From the cell containing the given text, extract its center point as (X, Y) coordinate. 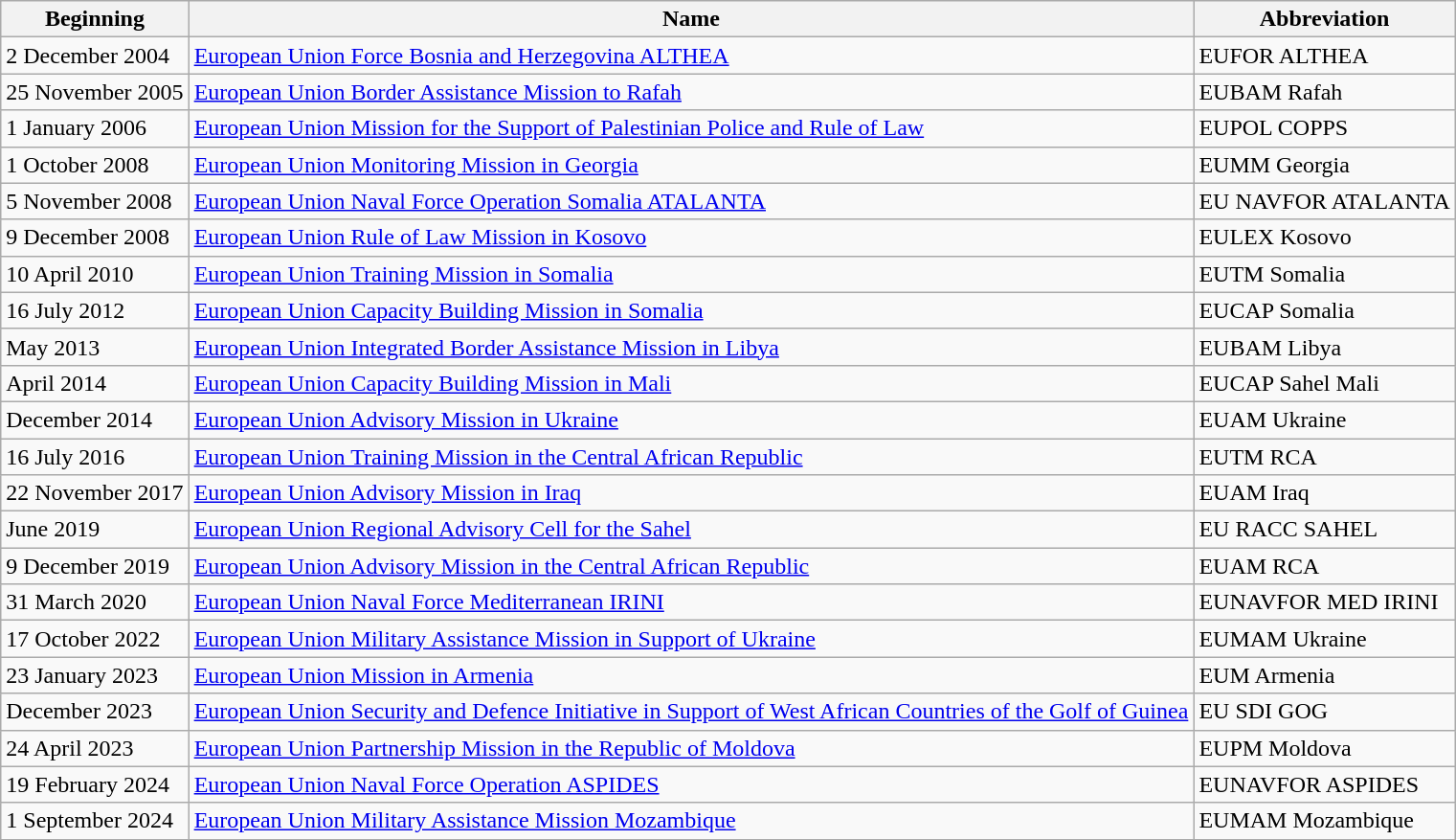
16 July 2016 (95, 457)
December 2014 (95, 420)
European Union Mission in Armenia (691, 675)
European Union Capacity Building Mission in Somalia (691, 310)
1 September 2024 (95, 821)
23 January 2023 (95, 675)
European Union Advisory Mission in Ukraine (691, 420)
European Union Advisory Mission in the Central African Republic (691, 566)
24 April 2023 (95, 748)
EUNAVFOR ASPIDES (1325, 784)
EUBAM Rafah (1325, 92)
EU NAVFOR ATALANTA (1325, 201)
5 November 2008 (95, 201)
European Union Partnership Mission in the Republic of Moldova (691, 748)
EUNAVFOR MED IRINI (1325, 602)
European Union Rule of Law Mission in Kosovo (691, 238)
European Union Military Assistance Mission in Support of Ukraine (691, 639)
European Union Military Assistance Mission Mozambique (691, 821)
European Union Training Mission in Somalia (691, 274)
Beginning (95, 19)
December 2023 (95, 712)
EUAM Ukraine (1325, 420)
April 2014 (95, 383)
European Union Force Bosnia and Herzegovina ALTHEA (691, 56)
EUM Armenia (1325, 675)
EUTM RCA (1325, 457)
European Union Naval Force Operation ASPIDES (691, 784)
June 2019 (95, 530)
16 July 2012 (95, 310)
EULEX Kosovo (1325, 238)
1 January 2006 (95, 128)
European Union Monitoring Mission in Georgia (691, 165)
Abbreviation (1325, 19)
19 February 2024 (95, 784)
EU SDI GOG (1325, 712)
European Union Security and Defence Initiative in Support of West African Countries of the Golf of Guinea (691, 712)
EUMAM Ukraine (1325, 639)
European Union Regional Advisory Cell for the Sahel (691, 530)
9 December 2019 (95, 566)
EUPM Moldova (1325, 748)
European Union Mission for the Support of Palestinian Police and Rule of Law (691, 128)
EUMAM Mozambique (1325, 821)
EU RACC SAHEL (1325, 530)
European Union Advisory Mission in Iraq (691, 493)
31 March 2020 (95, 602)
EUAM Iraq (1325, 493)
European Union Naval Force Operation Somalia ATALANTA (691, 201)
2 December 2004 (95, 56)
European Union Integrated Border Assistance Mission in Libya (691, 347)
EUTM Somalia (1325, 274)
Name (691, 19)
European Union Naval Force Mediterranean IRINI (691, 602)
22 November 2017 (95, 493)
EUMM Georgia (1325, 165)
European Union Training Mission in the Central African Republic (691, 457)
EUPOL COPPS (1325, 128)
1 October 2008 (95, 165)
10 April 2010 (95, 274)
European Union Capacity Building Mission in Mali (691, 383)
European Union Border Assistance Mission to Rafah (691, 92)
EUCAP Sahel Mali (1325, 383)
EUAM RCA (1325, 566)
9 December 2008 (95, 238)
EUBAM Libya (1325, 347)
25 November 2005 (95, 92)
17 October 2022 (95, 639)
EUFOR ALTHEA (1325, 56)
May 2013 (95, 347)
EUCAP Somalia (1325, 310)
